Locate the cell with the specified text and output its (X, Y) center coordinate. 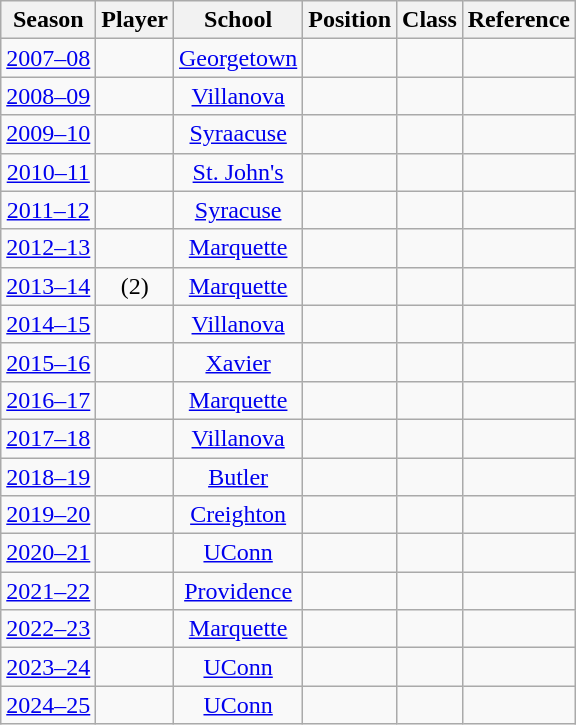
Player (135, 20)
St. John's (238, 172)
Butler (238, 477)
2009–10 (48, 134)
2023–24 (48, 667)
Providence (238, 591)
Syracuse (238, 210)
2010–11 (48, 172)
2022–23 (48, 629)
2020–21 (48, 553)
Class (430, 20)
Position (350, 20)
2007–08 (48, 58)
2018–19 (48, 477)
Syraacuse (238, 134)
2016–17 (48, 400)
Season (48, 20)
2019–20 (48, 515)
2024–25 (48, 705)
(2) (135, 286)
2015–16 (48, 362)
2017–18 (48, 438)
2012–13 (48, 248)
2011–12 (48, 210)
2021–22 (48, 591)
School (238, 20)
Xavier (238, 362)
2013–14 (48, 286)
2008–09 (48, 96)
Reference (518, 20)
Georgetown (238, 58)
2014–15 (48, 324)
Creighton (238, 515)
